Output the [X, Y] coordinate of the center of the cell containing the given text.  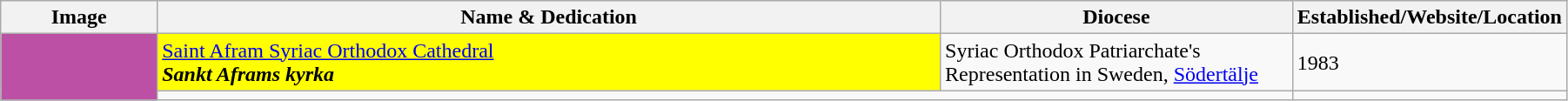
Image [79, 17]
Name & Dedication [549, 17]
Established/Website/Location [1429, 17]
1983 [1429, 63]
Saint Afram Syriac Orthodox CathedralSankt Aframs kyrka [549, 63]
Syriac Orthodox Patriarchate's Representation in Sweden, Södertälje [1117, 63]
Diocese [1117, 17]
